Output the (x, y) coordinate of the center of the cell containing the given text.  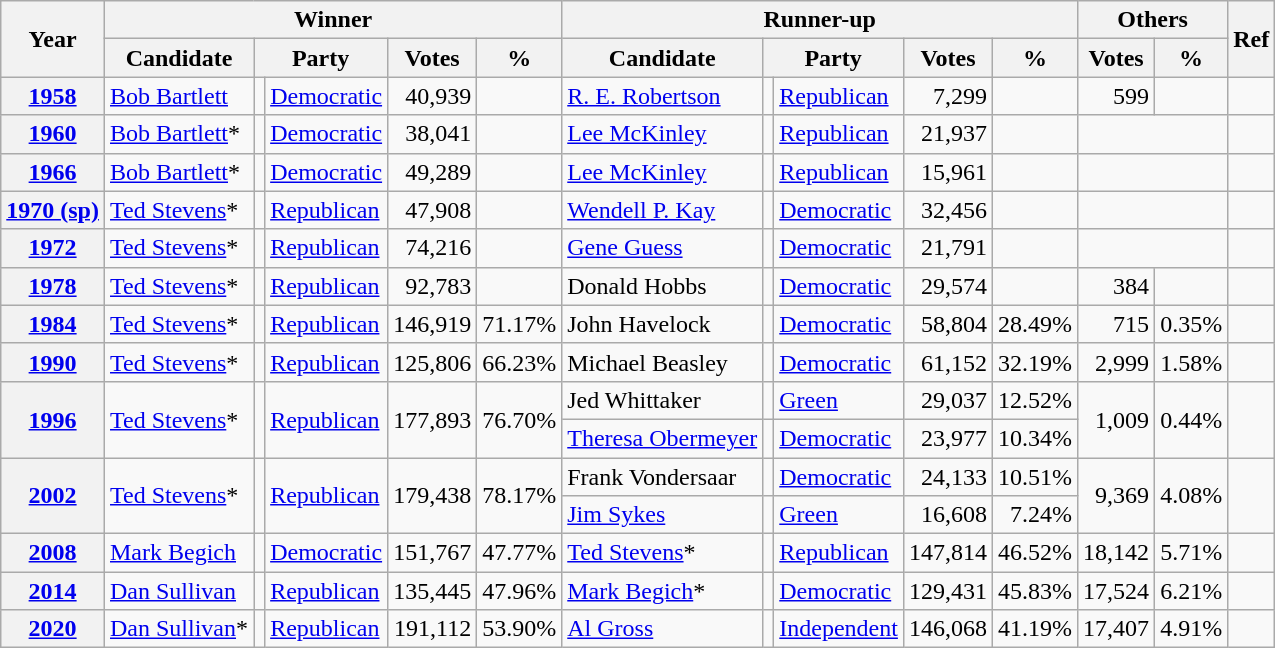
32,456 (948, 210)
71.17% (520, 324)
7,299 (948, 96)
7.24% (1034, 515)
21,937 (948, 134)
15,961 (948, 172)
1996 (53, 419)
24,133 (948, 477)
10.34% (1034, 438)
146,919 (432, 324)
16,608 (948, 515)
1972 (53, 248)
715 (1116, 324)
1978 (53, 286)
John Havelock (662, 324)
1990 (53, 362)
125,806 (432, 362)
2,999 (1116, 362)
Frank Vondersaar (662, 477)
0.44% (1192, 419)
5.71% (1192, 553)
9,369 (1116, 496)
179,438 (432, 496)
Ref (1252, 39)
Runner-up (820, 20)
Jed Whittaker (662, 400)
2014 (53, 591)
2020 (53, 629)
4.91% (1192, 629)
151,767 (432, 553)
40,939 (432, 96)
92,783 (432, 286)
Dan Sullivan (178, 591)
R. E. Robertson (662, 96)
6.21% (1192, 591)
Jim Sykes (662, 515)
1966 (53, 172)
Mark Begich* (662, 591)
135,445 (432, 591)
74,216 (432, 248)
47.96% (520, 591)
Donald Hobbs (662, 286)
66.23% (520, 362)
10.51% (1034, 477)
78.17% (520, 496)
58,804 (948, 324)
32.19% (1034, 362)
Winner (332, 20)
53.90% (520, 629)
Mark Begich (178, 553)
1960 (53, 134)
599 (1116, 96)
Gene Guess (662, 248)
Michael Beasley (662, 362)
2008 (53, 553)
147,814 (948, 553)
47,908 (432, 210)
4.08% (1192, 496)
47.77% (520, 553)
Year (53, 39)
Others (1153, 20)
21,791 (948, 248)
17,524 (1116, 591)
17,407 (1116, 629)
191,112 (432, 629)
41.19% (1034, 629)
0.35% (1192, 324)
129,431 (948, 591)
76.70% (520, 419)
61,152 (948, 362)
2002 (53, 496)
Bob Bartlett (178, 96)
Independent (839, 629)
23,977 (948, 438)
18,142 (1116, 553)
1.58% (1192, 362)
1958 (53, 96)
Dan Sullivan* (178, 629)
1,009 (1116, 419)
38,041 (432, 134)
12.52% (1034, 400)
28.49% (1034, 324)
384 (1116, 286)
45.83% (1034, 591)
1970 (sp) (53, 210)
177,893 (432, 419)
46.52% (1034, 553)
146,068 (948, 629)
Theresa Obermeyer (662, 438)
29,574 (948, 286)
49,289 (432, 172)
29,037 (948, 400)
Wendell P. Kay (662, 210)
1984 (53, 324)
Al Gross (662, 629)
